Output the (X, Y) coordinate of the center of the cell containing the given text.  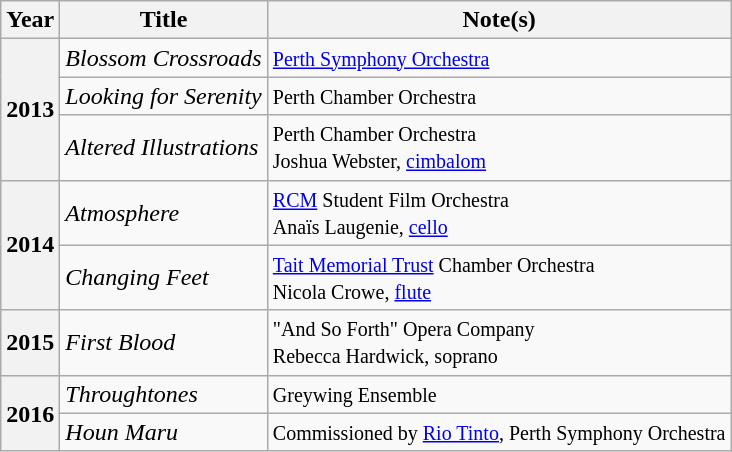
2013 (30, 110)
Throughtones (164, 394)
Perth Chamber Orchestra (499, 96)
Title (164, 20)
Perth Chamber OrchestraJoshua Webster, cimbalom (499, 148)
2015 (30, 342)
RCM Student Film OrchestraAnaïs Laugenie, cello (499, 212)
Note(s) (499, 20)
Atmosphere (164, 212)
Commissioned by Rio Tinto, Perth Symphony Orchestra (499, 432)
First Blood (164, 342)
Blossom Crossroads (164, 58)
Houn Maru (164, 432)
Year (30, 20)
Greywing Ensemble (499, 394)
2014 (30, 245)
"And So Forth" Opera CompanyRebecca Hardwick, soprano (499, 342)
Altered Illustrations (164, 148)
Looking for Serenity (164, 96)
2016 (30, 413)
Changing Feet (164, 278)
Perth Symphony Orchestra (499, 58)
Tait Memorial Trust Chamber OrchestraNicola Crowe, flute (499, 278)
